Determine the [X, Y] coordinate at the center of the cell enclosing the given text.  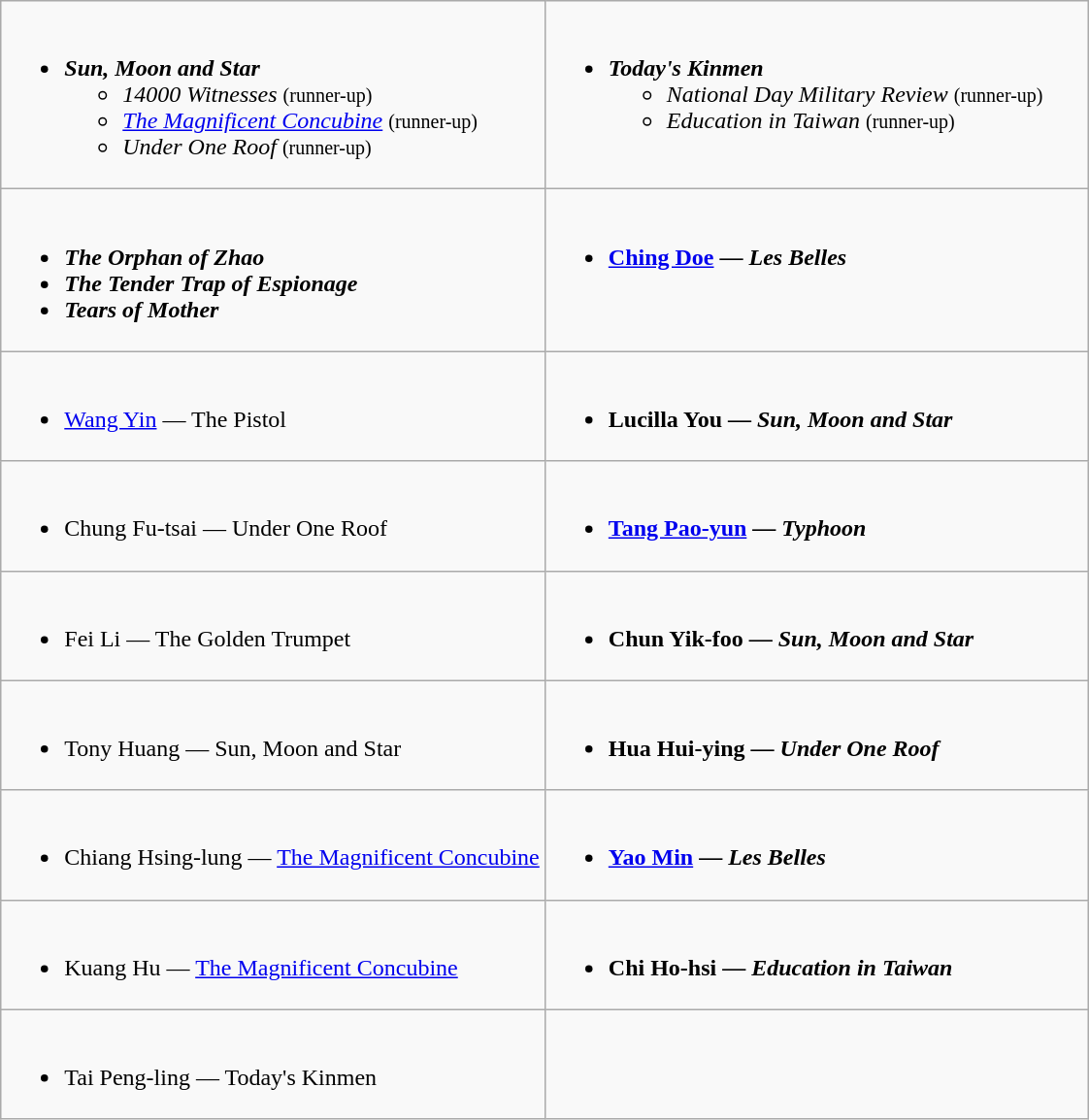
Wang Yin — The Pistol [274, 406]
The Orphan of ZhaoThe Tender Trap of EspionageTears of Mother [274, 270]
Lucilla You — Sun, Moon and Star [817, 406]
Today's KinmenNational Day Military Review (runner-up)Education in Taiwan (runner-up) [817, 95]
Tony Huang — Sun, Moon and Star [274, 736]
Tang Pao-yun — Typhoon [817, 516]
Yao Min — Les Belles [817, 844]
Chi Ho-hsi — Education in Taiwan [817, 955]
Ching Doe — Les Belles [817, 270]
Chun Yik-foo — Sun, Moon and Star [817, 625]
Tai Peng-ling — Today's Kinmen [274, 1064]
Chung Fu-tsai — Under One Roof [274, 516]
Sun, Moon and Star14000 Witnesses (runner-up)The Magnificent Concubine (runner-up)Under One Roof (runner-up) [274, 95]
Kuang Hu — The Magnificent Concubine [274, 955]
Chiang Hsing-lung — The Magnificent Concubine [274, 844]
Hua Hui-ying — Under One Roof [817, 736]
Fei Li — The Golden Trumpet [274, 625]
